Extract the [X, Y] coordinate from the center of the cell holding the provided text.  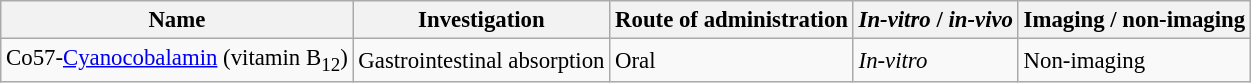
Name [177, 20]
Gastrointestinal absorption [482, 61]
In-vitro / in-vivo [936, 20]
Non-imaging [1134, 61]
Co57-Cyanocobalamin (vitamin B12) [177, 61]
Investigation [482, 20]
Oral [732, 61]
Imaging / non-imaging [1134, 20]
In-vitro [936, 61]
Route of administration [732, 20]
